Extract the (X, Y) coordinate from the center of the cell holding the provided text.  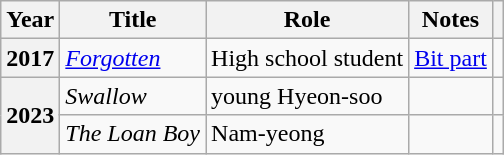
Bit part (451, 58)
Year (30, 20)
Nam-yeong (308, 134)
young Hyeon-soo (308, 96)
Notes (451, 20)
Forgotten (133, 58)
2023 (30, 115)
Role (308, 20)
Swallow (133, 96)
Title (133, 20)
High school student (308, 58)
The Loan Boy (133, 134)
2017 (30, 58)
